Detect which cell encompasses the target text, then output its (X, Y) center coordinate. 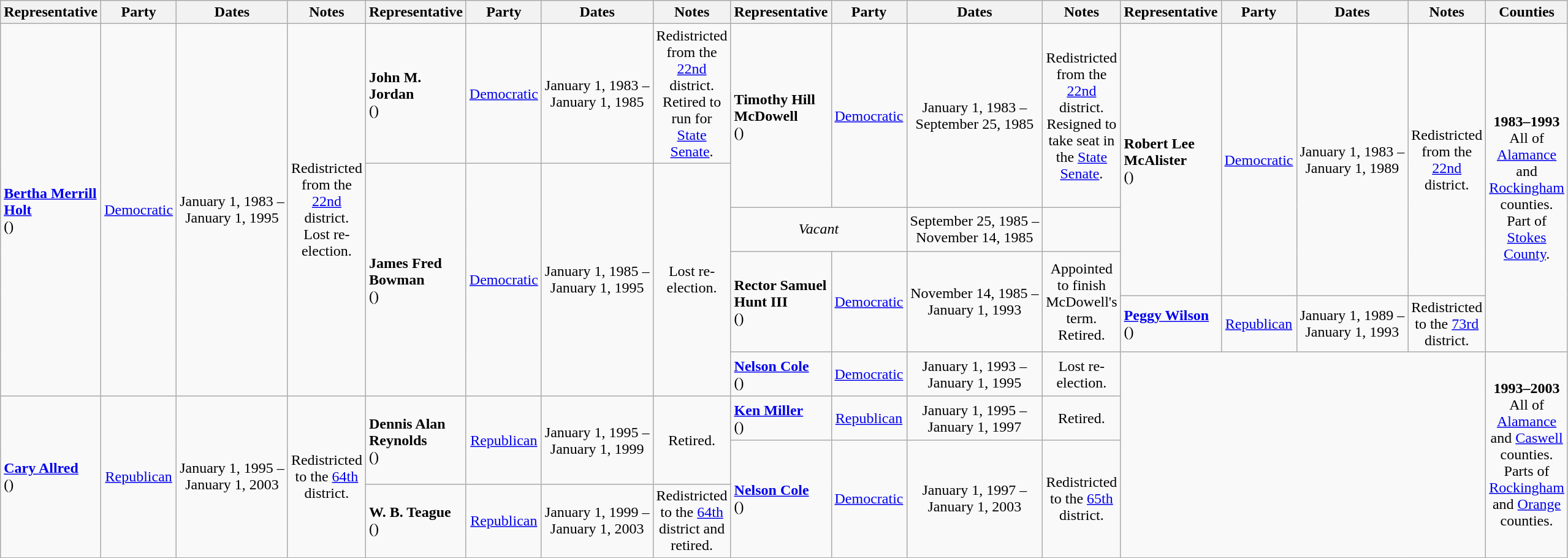
John M. Jordan() (416, 93)
Redistricted from the 22nd district. Lost re-election. (326, 210)
January 1, 1999 – January 1, 2003 (597, 521)
January 1, 1983 – January 1, 1995 (232, 210)
Redistricted from the 22nd district. Resigned to take seat in the State Senate. (1081, 115)
January 1, 1995 – January 1, 1999 (597, 440)
Rector Samuel Hunt III() (781, 302)
January 1, 1983 – January 1, 1985 (597, 93)
January 1, 1983 – September 25, 1985 (975, 115)
James Fred Bowman() (416, 280)
Vacant (819, 229)
Counties (1527, 12)
January 1, 1985 – January 1, 1995 (597, 280)
Appointed to finish McDowell's term. Retired. (1081, 302)
November 14, 1985 – January 1, 1993 (975, 302)
January 1, 1989 – January 1, 1993 (1352, 324)
W. B. Teague () (416, 521)
Redistricted to the 64th district and retired. (691, 521)
Redistricted to the 65th district. (1081, 499)
Redistricted to the 73rd district. (1447, 324)
September 25, 1985 – November 14, 1985 (975, 229)
1983–1993 All of Alamance and Rockingham counties. Part of Stokes County. (1527, 188)
Bertha Merrill Holt() (51, 210)
January 1, 1995 – January 1, 2003 (232, 477)
Robert Lee McAlister() (1171, 159)
Redistricted to the 64th district. (326, 477)
Timothy Hill McDowell() (781, 115)
January 1, 1993 – January 1, 1995 (975, 374)
1993–2003 All of Alamance and Caswell counties. Parts of Rockingham and Orange counties. (1527, 455)
Peggy Wilson() (1171, 324)
Redistricted from the 22nd district. Retired to run for State Senate. (691, 93)
January 1, 1997 – January 1, 2003 (975, 499)
January 1, 1995 – January 1, 1997 (975, 418)
January 1, 1983 – January 1, 1989 (1352, 159)
Ken Miller() (781, 418)
Cary Allred() (51, 477)
Redistricted from the 22nd district. (1447, 159)
Dennis Alan Reynolds() (416, 440)
